For the text-containing cell, return its midpoint in [x, y] coordinate format. 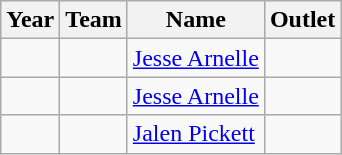
Outlet [302, 20]
Name [196, 20]
Team [94, 20]
Year [30, 20]
Jalen Pickett [196, 134]
